Locate the cell with the specified text and output its (x, y) center coordinate. 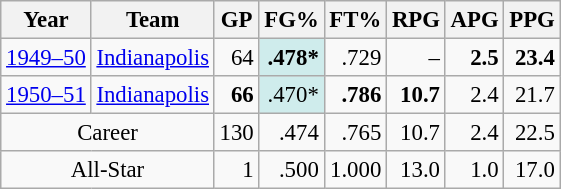
.765 (356, 133)
130 (236, 133)
1.000 (356, 170)
APG (474, 20)
.500 (292, 170)
Year (46, 20)
Team (152, 20)
All-Star (108, 170)
GP (236, 20)
1 (236, 170)
17.0 (532, 170)
13.0 (416, 170)
1949–50 (46, 58)
.478* (292, 58)
23.4 (532, 58)
PPG (532, 20)
21.7 (532, 95)
.786 (356, 95)
FT% (356, 20)
.470* (292, 95)
66 (236, 95)
FG% (292, 20)
Career (108, 133)
22.5 (532, 133)
– (416, 58)
RPG (416, 20)
.729 (356, 58)
1950–51 (46, 95)
1.0 (474, 170)
64 (236, 58)
.474 (292, 133)
2.5 (474, 58)
